Determine the (X, Y) coordinate at the center of the cell enclosing the given text.  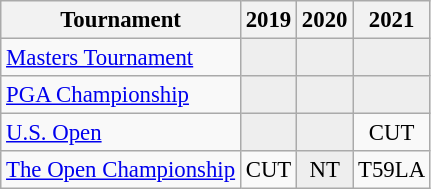
Tournament (121, 20)
U.S. Open (121, 133)
The Open Championship (121, 170)
2021 (392, 20)
2019 (268, 20)
Masters Tournament (121, 58)
2020 (325, 20)
T59LA (392, 170)
NT (325, 170)
PGA Championship (121, 95)
